Detect which cell encompasses the target text, then output its (X, Y) center coordinate. 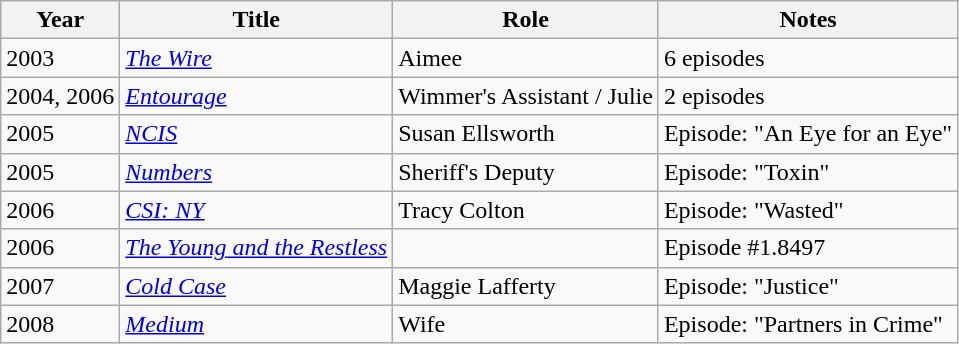
Title (256, 20)
Medium (256, 324)
2007 (60, 286)
2004, 2006 (60, 96)
Tracy Colton (526, 210)
Episode: "Partners in Crime" (808, 324)
CSI: NY (256, 210)
2003 (60, 58)
6 episodes (808, 58)
Episode: "An Eye for an Eye" (808, 134)
Susan Ellsworth (526, 134)
The Young and the Restless (256, 248)
Role (526, 20)
Numbers (256, 172)
Episode: "Wasted" (808, 210)
Year (60, 20)
Notes (808, 20)
2008 (60, 324)
NCIS (256, 134)
Episode: "Toxin" (808, 172)
Aimee (526, 58)
Entourage (256, 96)
Episode #1.8497 (808, 248)
Cold Case (256, 286)
Episode: "Justice" (808, 286)
2 episodes (808, 96)
The Wire (256, 58)
Wife (526, 324)
Wimmer's Assistant / Julie (526, 96)
Sheriff's Deputy (526, 172)
Maggie Lafferty (526, 286)
